Return [X, Y] of the center of cell containing provided text 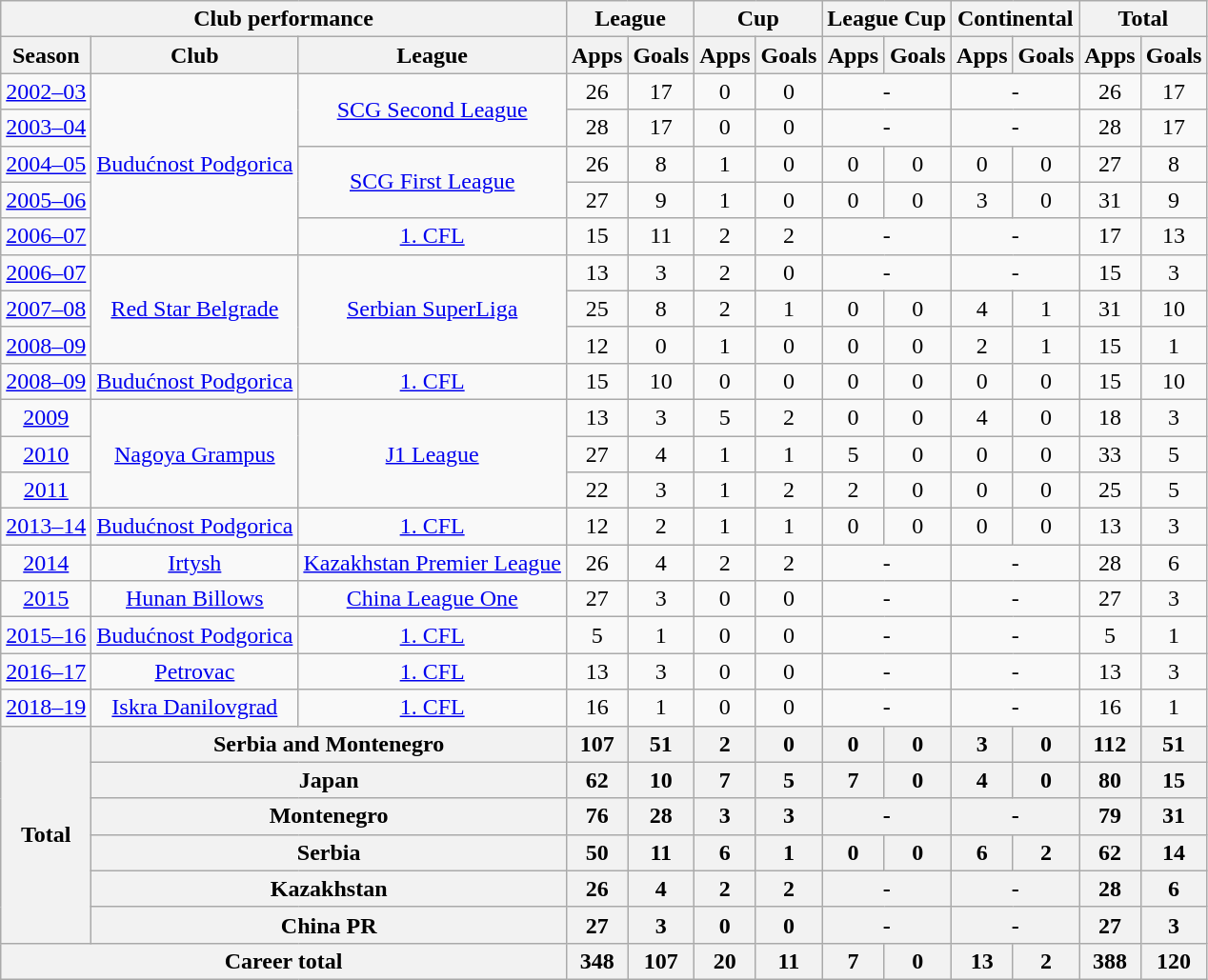
Cup [758, 19]
Serbia [330, 852]
79 [1110, 816]
348 [596, 961]
2018–19 [46, 708]
20 [725, 961]
Serbia and Montenegro [330, 744]
SCG First League [433, 182]
2005–06 [46, 200]
China League One [433, 599]
2004–05 [46, 164]
Kazakhstan [330, 889]
112 [1110, 744]
Japan [330, 780]
2007–08 [46, 309]
2010 [46, 454]
22 [596, 490]
2015–16 [46, 635]
League Cup [887, 19]
2014 [46, 563]
33 [1110, 454]
Hunan Billows [194, 599]
Kazakhstan Premier League [433, 563]
Iskra Danilovgrad [194, 708]
J1 League [433, 453]
2009 [46, 417]
14 [1174, 852]
120 [1174, 961]
50 [596, 852]
China PR [330, 925]
2016–17 [46, 671]
76 [596, 816]
Petrovac [194, 671]
2011 [46, 490]
SCG Second League [433, 110]
Career total [284, 961]
Nagoya Grampus [194, 453]
Club performance [284, 19]
Red Star Belgrade [194, 309]
388 [1110, 961]
Season [46, 55]
Irtysh [194, 563]
2015 [46, 599]
Montenegro [330, 816]
Club [194, 55]
80 [1110, 780]
Serbian SuperLiga [433, 309]
2013–14 [46, 527]
Continental [1016, 19]
18 [1110, 417]
2003–04 [46, 128]
2002–03 [46, 91]
